Return the (X, Y) coordinate for the center point of the cell that contains the specified text.  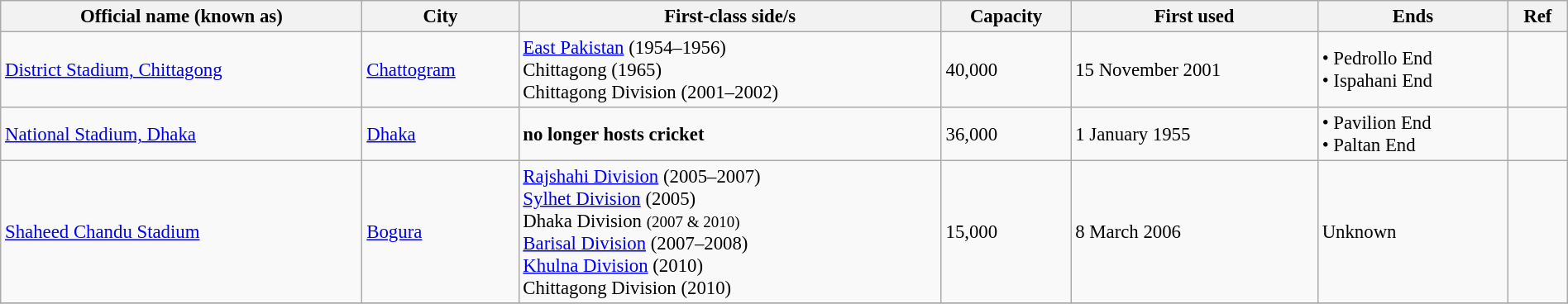
• Pavilion End • Paltan End (1413, 134)
Ends (1413, 17)
First-class side/s (729, 17)
36,000 (1006, 134)
Ref (1538, 17)
15,000 (1006, 233)
1 January 1955 (1194, 134)
8 March 2006 (1194, 233)
Dhaka (440, 134)
• Pedrollo End• Ispahani End (1413, 70)
no longer hosts cricket (729, 134)
National Stadium, Dhaka (182, 134)
40,000 (1006, 70)
City (440, 17)
First used (1194, 17)
15 November 2001 (1194, 70)
Capacity (1006, 17)
Official name (known as) (182, 17)
Bogura (440, 233)
District Stadium, Chittagong (182, 70)
East Pakistan (1954–1956)Chittagong (1965)Chittagong Division (2001–2002) (729, 70)
Chattogram (440, 70)
Shaheed Chandu Stadium (182, 233)
Unknown (1413, 233)
